Scan for the cell matching the given text and deliver its [X, Y] coordinate at center. 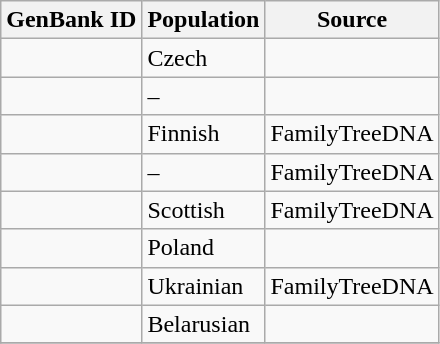
Source [352, 20]
Population [204, 20]
Belarusian [204, 324]
Scottish [204, 210]
Finnish [204, 134]
Ukrainian [204, 286]
GenBank ID [72, 20]
Czech [204, 58]
Poland [204, 248]
